Extract the [x, y] coordinate from the center of the cell holding the provided text.  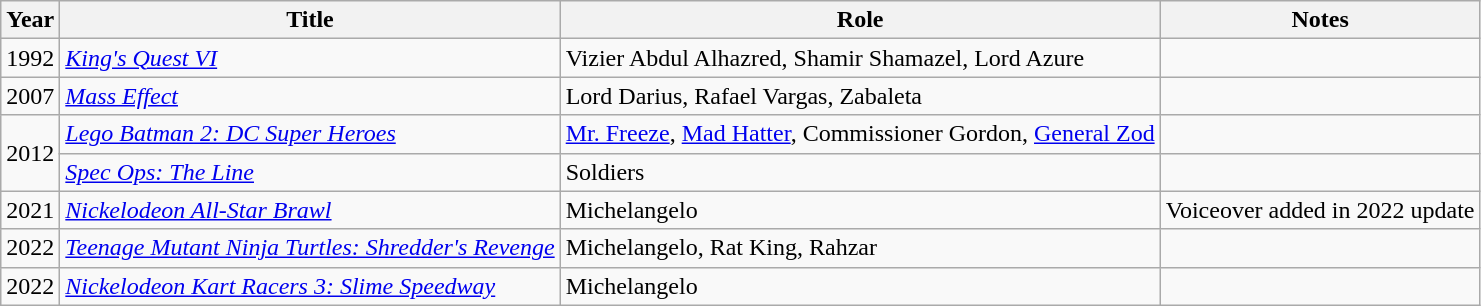
Lord Darius, Rafael Vargas, Zabaleta [860, 96]
1992 [30, 58]
Year [30, 20]
Notes [1320, 20]
2021 [30, 210]
Lego Batman 2: DC Super Heroes [310, 134]
Role [860, 20]
Mass Effect [310, 96]
Title [310, 20]
2012 [30, 153]
King's Quest VI [310, 58]
Teenage Mutant Ninja Turtles: Shredder's Revenge [310, 248]
Mr. Freeze, Mad Hatter, Commissioner Gordon, General Zod [860, 134]
Vizier Abdul Alhazred, Shamir Shamazel, Lord Azure [860, 58]
Voiceover added in 2022 update [1320, 210]
Soldiers [860, 172]
Nickelodeon Kart Racers 3: Slime Speedway [310, 286]
Nickelodeon All-Star Brawl [310, 210]
2007 [30, 96]
Spec Ops: The Line [310, 172]
Michelangelo, Rat King, Rahzar [860, 248]
